Scan for the cell matching the given text and deliver its [X, Y] coordinate at center. 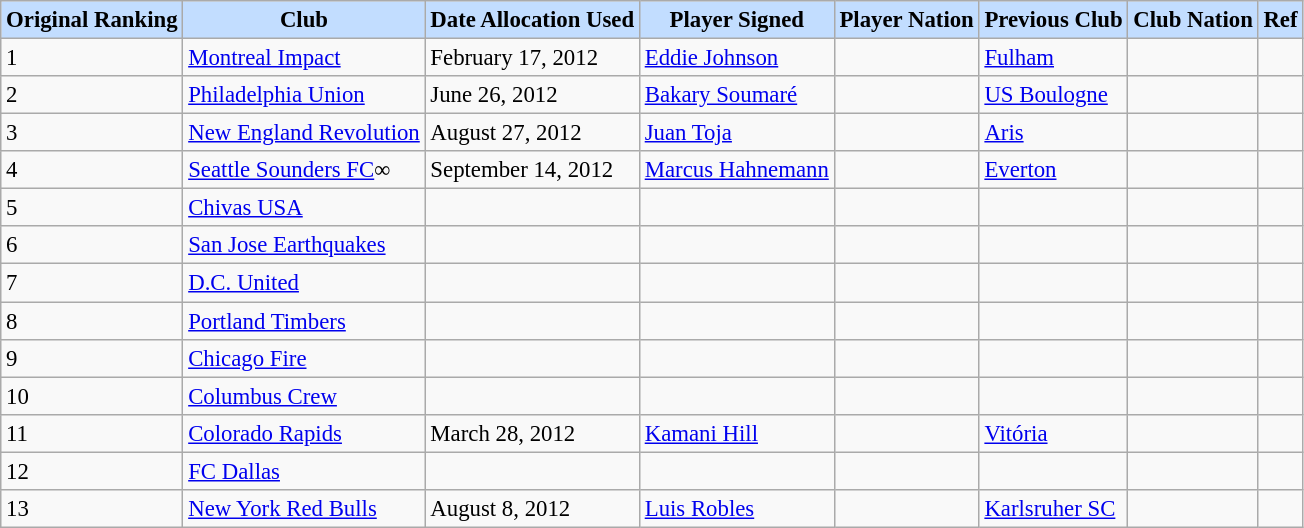
Chivas USA [304, 208]
August 27, 2012 [532, 133]
Everton [1054, 170]
4 [92, 170]
Bakary Soumaré [736, 95]
8 [92, 321]
10 [92, 396]
1 [92, 58]
5 [92, 208]
Montreal Impact [304, 58]
9 [92, 358]
Date Allocation Used [532, 20]
Previous Club [1054, 20]
US Boulogne [1054, 95]
Luis Robles [736, 509]
September 14, 2012 [532, 170]
3 [92, 133]
Fulham [1054, 58]
Juan Toja [736, 133]
February 17, 2012 [532, 58]
FC Dallas [304, 471]
Original Ranking [92, 20]
March 28, 2012 [532, 433]
13 [92, 509]
New England Revolution [304, 133]
Club [304, 20]
New York Red Bulls [304, 509]
Marcus Hahnemann [736, 170]
2 [92, 95]
Kamani Hill [736, 433]
Colorado Rapids [304, 433]
Chicago Fire [304, 358]
Aris [1054, 133]
Philadelphia Union [304, 95]
Portland Timbers [304, 321]
Karlsruher SC [1054, 509]
7 [92, 283]
August 8, 2012 [532, 509]
6 [92, 245]
12 [92, 471]
Player Signed [736, 20]
D.C. United [304, 283]
Eddie Johnson [736, 58]
Ref [1280, 20]
Columbus Crew [304, 396]
Seattle Sounders FC∞ [304, 170]
Vitória [1054, 433]
June 26, 2012 [532, 95]
Player Nation [906, 20]
San Jose Earthquakes [304, 245]
Club Nation [1193, 20]
11 [92, 433]
